From the cell containing the given text, extract its center point as (x, y) coordinate. 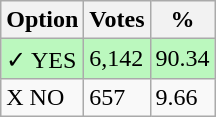
657 (117, 97)
90.34 (182, 59)
X NO (42, 97)
% (182, 20)
6,142 (117, 59)
9.66 (182, 97)
✓ YES (42, 59)
Option (42, 20)
Votes (117, 20)
